From the cell containing the given text, extract its center point as [x, y] coordinate. 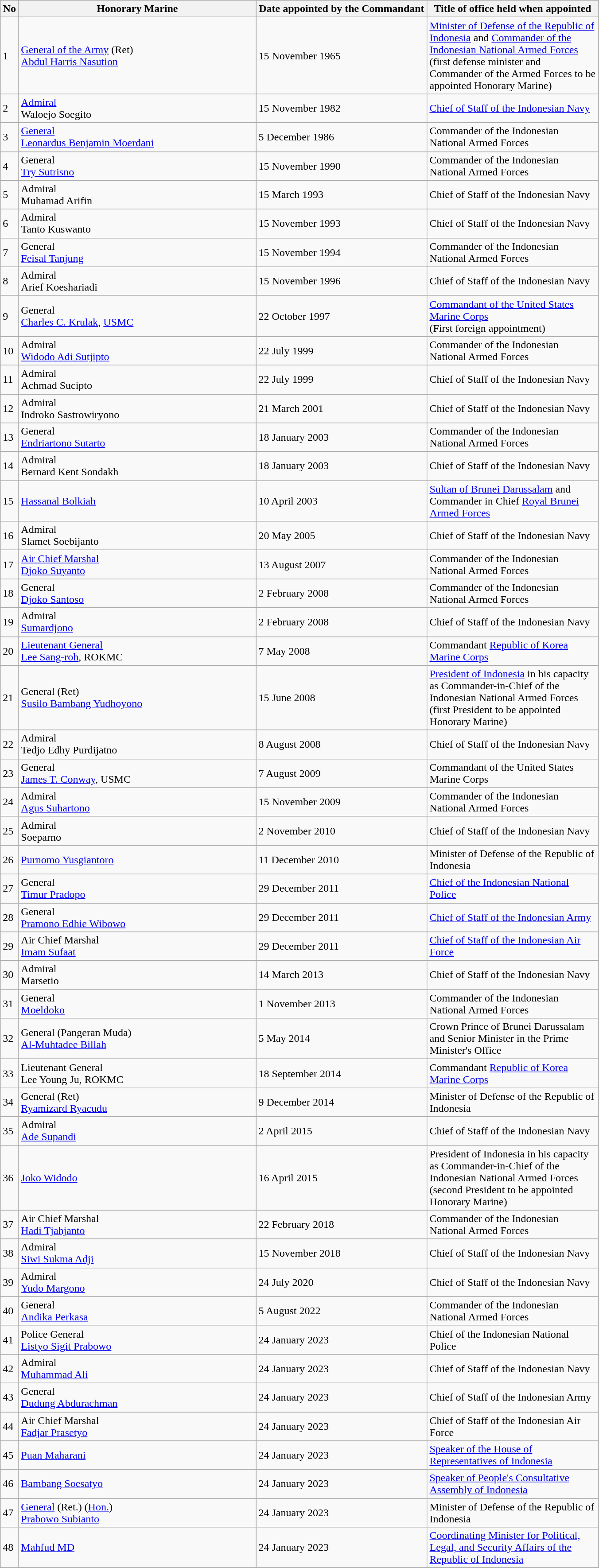
2 [10, 108]
AdmiralAde Supandi [137, 1131]
22 [10, 744]
AdmiralMarsetio [137, 975]
AdmiralWidodo Adi Sutjipto [137, 351]
GeneralLeonardus Benjamin Moerdani [137, 137]
GeneralTimur Pradopo [137, 889]
22 February 2018 [342, 1224]
GeneralFeisal Tanjung [137, 252]
33 [10, 1074]
5 December 1986 [342, 137]
20 May 2005 [342, 536]
General (Ret)Susilo Bambang Yudhoyono [137, 698]
42 [10, 1369]
35 [10, 1131]
Commandant of the United States Marine Corps [513, 773]
AdmiralArief Koeshariadi [137, 281]
26 [10, 859]
27 [10, 889]
24 [10, 802]
AdmiralSoeparno [137, 831]
16 [10, 536]
Hassanal Bolkiah [137, 501]
21 [10, 698]
10 [10, 351]
13 August 2007 [342, 564]
AdmiralSumardjono [137, 622]
Police GeneralListyo Sigit Prabowo [137, 1339]
15 November 1982 [342, 108]
7 May 2008 [342, 651]
47 [10, 1513]
43 [10, 1397]
25 [10, 831]
32 [10, 1039]
4 [10, 166]
President of Indonesia in his capacity as Commander-in-Chief of the Indonesian National Armed Forces(first President to be appointed Honorary Marine) [513, 698]
9 [10, 316]
Air Chief MarshalHadi Tjahjanto [137, 1224]
40 [10, 1311]
Bambang Soesatyo [137, 1484]
Air Chief MarshalFadjar Prasetyo [137, 1426]
8 [10, 281]
15 November 1994 [342, 252]
15 [10, 501]
16 April 2015 [342, 1178]
AdmiralIndroko Sastrowiryono [137, 408]
General (Ret.) (Hon.)Prabowo Subianto [137, 1513]
GeneralCharles C. Krulak, USMC [137, 316]
AdmiralAchmad Sucipto [137, 379]
7 [10, 252]
AdmiralAgus Suhartono [137, 802]
14 March 2013 [342, 975]
General (Ret)Ryamizard Ryacudu [137, 1102]
3 [10, 137]
38 [10, 1254]
GeneralAndika Perkasa [137, 1311]
30 [10, 975]
29 [10, 946]
AdmiralBernard Kent Sondakh [137, 466]
11 December 2010 [342, 859]
2 November 2010 [342, 831]
8 August 2008 [342, 744]
10 April 2003 [342, 501]
24 July 2020 [342, 1282]
28 [10, 917]
Commandant of the United States Marine Corps(First foreign appointment) [513, 316]
5 May 2014 [342, 1039]
9 December 2014 [342, 1102]
45 [10, 1455]
GeneralPramono Edhie Wibowo [137, 917]
Title of office held when appointed [513, 9]
GeneralJames T. Conway, USMC [137, 773]
6 [10, 223]
12 [10, 408]
2 April 2015 [342, 1131]
18 September 2014 [342, 1074]
1 [10, 56]
Crown Prince of Brunei Darussalam and Senior Minister in the Prime Minister's Office [513, 1039]
48 [10, 1548]
Mahfud MD [137, 1548]
Date appointed by the Commandant [342, 9]
AdmiralWaloejo Soegito [137, 108]
Air Chief MarshalImam Sufaat [137, 946]
20 [10, 651]
AdmiralMuhamad Arifin [137, 195]
34 [10, 1102]
AdmiralSlamet Soebijanto [137, 536]
37 [10, 1224]
7 August 2009 [342, 773]
Joko Widodo [137, 1178]
36 [10, 1178]
Speaker of People's Consultative Assembly of Indonesia [513, 1484]
15 November 2018 [342, 1254]
15 June 2008 [342, 698]
46 [10, 1484]
AdmiralTedjo Edhy Purdijatno [137, 744]
Lieutenant GeneralLee Young Ju, ROKMC [137, 1074]
5 August 2022 [342, 1311]
AdmiralSiwi Sukma Adji [137, 1254]
15 November 2009 [342, 802]
General of the Army (Ret)Abdul Harris Nasution [137, 56]
44 [10, 1426]
Puan Maharani [137, 1455]
Honorary Marine [137, 9]
22 October 1997 [342, 316]
Coordinating Minister for Political, Legal, and Security Affairs of the Republic of Indonesia [513, 1548]
No [10, 9]
AdmiralYudo Margono [137, 1282]
13 [10, 438]
Purnomo Yusgiantoro [137, 859]
14 [10, 466]
15 November 1993 [342, 223]
19 [10, 622]
17 [10, 564]
Sultan of Brunei Darussalam and Commander in Chief Royal Brunei Armed Forces [513, 501]
11 [10, 379]
15 March 1993 [342, 195]
21 March 2001 [342, 408]
AdmiralMuhammad Ali [137, 1369]
GeneralTry Sutrisno [137, 166]
GeneralDudung Abdurachman [137, 1397]
15 November 1965 [342, 56]
Air Chief MarshalDjoko Suyanto [137, 564]
Lieutenant General Lee Sang-roh, ROKMC [137, 651]
41 [10, 1339]
23 [10, 773]
GeneralMoeldoko [137, 1004]
AdmiralTanto Kuswanto [137, 223]
31 [10, 1004]
39 [10, 1282]
15 November 1990 [342, 166]
GeneralEndriartono Sutarto [137, 438]
GeneralDjoko Santoso [137, 594]
1 November 2013 [342, 1004]
Speaker of the House of Representatives of Indonesia [513, 1455]
5 [10, 195]
18 [10, 594]
General (Pangeran Muda)Al-Muhtadee Billah [137, 1039]
15 November 1996 [342, 281]
